Determine the (X, Y) coordinate at the center of the cell enclosing the given text.  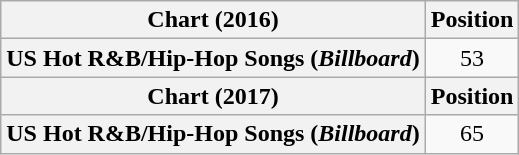
53 (472, 58)
Chart (2017) (213, 96)
Chart (2016) (213, 20)
65 (472, 134)
